Provide the [x, y] coordinate of the cell's center where the given text is located.  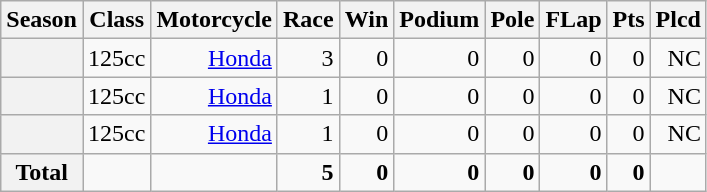
Class [116, 20]
Total [42, 172]
Pts [628, 20]
Podium [440, 20]
5 [308, 172]
Season [42, 20]
Plcd [678, 20]
Motorcycle [214, 20]
3 [308, 58]
Race [308, 20]
Pole [512, 20]
FLap [574, 20]
Win [366, 20]
